Determine the [x, y] coordinate at the center of the cell enclosing the given text.  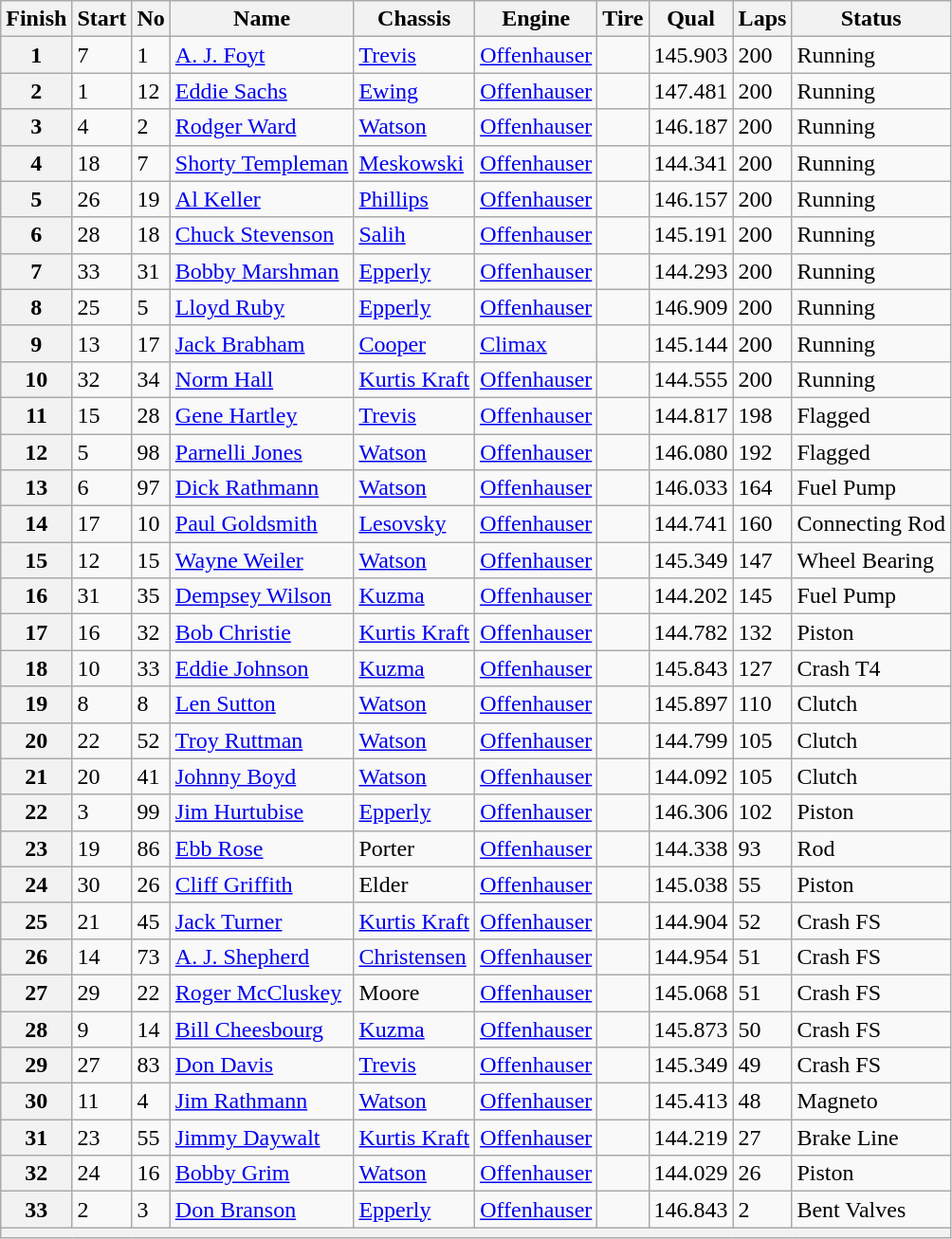
Meskowski [414, 163]
Lloyd Ruby [262, 307]
98 [151, 452]
192 [762, 452]
Chassis [414, 19]
144.293 [690, 271]
Cliff Griffith [262, 884]
Jim Hurtubise [262, 812]
Dick Rathmann [262, 488]
Climax [537, 343]
99 [151, 812]
Len Sutton [262, 704]
144.219 [690, 1138]
Rod [871, 848]
Start [102, 19]
Cooper [414, 343]
Wheel Bearing [871, 560]
97 [151, 488]
Tire [623, 19]
Gene Hartley [262, 415]
Jack Brabham [262, 343]
110 [762, 704]
83 [151, 1066]
144.555 [690, 379]
A. J. Foyt [262, 55]
144.029 [690, 1174]
Connecting Rod [871, 524]
Troy Ruttman [262, 740]
No [151, 19]
144.092 [690, 776]
41 [151, 776]
144.904 [690, 920]
50 [762, 1029]
35 [151, 596]
Elder [414, 884]
144.338 [690, 848]
Jimmy Daywalt [262, 1138]
146.157 [690, 199]
132 [762, 632]
Ewing [414, 91]
144.817 [690, 415]
Shorty Templeman [262, 163]
145.068 [690, 993]
145.191 [690, 235]
146.843 [690, 1210]
146.909 [690, 307]
Porter [414, 848]
160 [762, 524]
Qual [690, 19]
Johnny Boyd [262, 776]
73 [151, 957]
Laps [762, 19]
144.782 [690, 632]
Lesovsky [414, 524]
145.873 [690, 1029]
Jim Rathmann [262, 1102]
Wayne Weiler [262, 560]
Parnelli Jones [262, 452]
Al Keller [262, 199]
164 [762, 488]
Chuck Stevenson [262, 235]
Jack Turner [262, 920]
Eddie Sachs [262, 91]
Moore [414, 993]
144.799 [690, 740]
144.202 [690, 596]
34 [151, 379]
45 [151, 920]
144.954 [690, 957]
Status [871, 19]
Name [262, 19]
Finish [36, 19]
Don Davis [262, 1066]
145.144 [690, 343]
145.038 [690, 884]
93 [762, 848]
Magneto [871, 1102]
127 [762, 668]
Bent Valves [871, 1210]
A. J. Shepherd [262, 957]
Christensen [414, 957]
147 [762, 560]
Brake Line [871, 1138]
Norm Hall [262, 379]
Phillips [414, 199]
146.306 [690, 812]
86 [151, 848]
49 [762, 1066]
Dempsey Wilson [262, 596]
145.897 [690, 704]
144.741 [690, 524]
Don Branson [262, 1210]
145.413 [690, 1102]
Roger McCluskey [262, 993]
Bobby Grim [262, 1174]
146.033 [690, 488]
145.903 [690, 55]
Bobby Marshman [262, 271]
Bob Christie [262, 632]
Eddie Johnson [262, 668]
Salih [414, 235]
198 [762, 415]
102 [762, 812]
48 [762, 1102]
147.481 [690, 91]
Ebb Rose [262, 848]
Crash T4 [871, 668]
Bill Cheesbourg [262, 1029]
144.341 [690, 163]
145 [762, 596]
145.843 [690, 668]
Rodger Ward [262, 127]
Engine [537, 19]
Paul Goldsmith [262, 524]
146.080 [690, 452]
146.187 [690, 127]
